Return (x, y) of the center of cell containing provided text 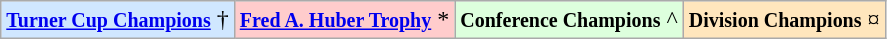
Conference Champions ^ (569, 20)
Turner Cup Champions † (118, 20)
Division Champions ¤ (784, 20)
Fred A. Huber Trophy * (344, 20)
